Identify which cell holds the provided text, then report its (X, Y) central coordinate. 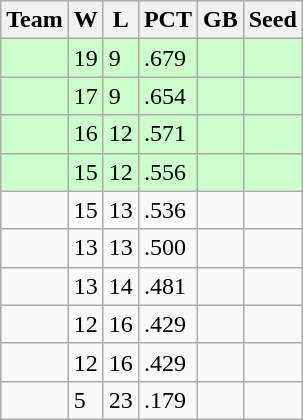
.179 (168, 400)
GB (220, 20)
PCT (168, 20)
.654 (168, 96)
.679 (168, 58)
.556 (168, 172)
Team (35, 20)
23 (120, 400)
17 (86, 96)
L (120, 20)
.571 (168, 134)
.536 (168, 210)
Seed (272, 20)
14 (120, 286)
19 (86, 58)
5 (86, 400)
.481 (168, 286)
W (86, 20)
.500 (168, 248)
